Extract the [x, y] coordinate from the center of the cell holding the provided text.  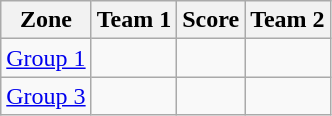
Team 2 [288, 20]
Score [211, 20]
Zone [46, 20]
Team 1 [134, 20]
Group 1 [46, 58]
Group 3 [46, 96]
